From the cell containing the given text, extract its center point as [X, Y] coordinate. 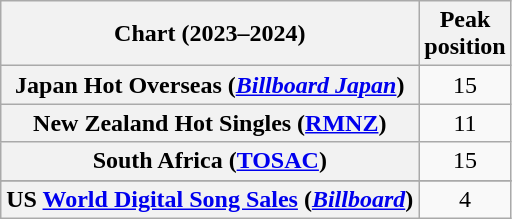
Japan Hot Overseas (Billboard Japan) [210, 85]
New Zealand Hot Singles (RMNZ) [210, 123]
Peakposition [465, 34]
11 [465, 123]
US World Digital Song Sales (Billboard) [210, 199]
South Africa (TOSAC) [210, 161]
4 [465, 199]
Chart (2023–2024) [210, 34]
